Return [x, y] of the center of cell containing provided text 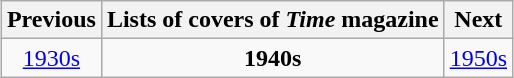
Next [478, 20]
1940s [272, 58]
Lists of covers of Time magazine [272, 20]
1950s [478, 58]
1930s [51, 58]
Previous [51, 20]
